Extract the (x, y) coordinate from the center of the cell holding the provided text.  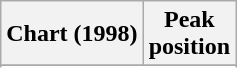
Chart (1998) (72, 34)
Peakposition (189, 34)
